Output the (X, Y) coordinate of the center of the cell containing the given text.  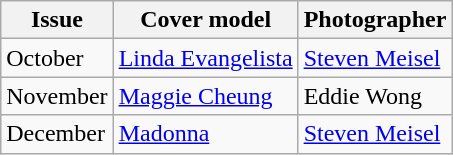
November (57, 96)
Cover model (206, 20)
Maggie Cheung (206, 96)
December (57, 134)
Eddie Wong (375, 96)
Linda Evangelista (206, 58)
Madonna (206, 134)
Photographer (375, 20)
October (57, 58)
Issue (57, 20)
